Return [x, y] of the center of cell containing provided text 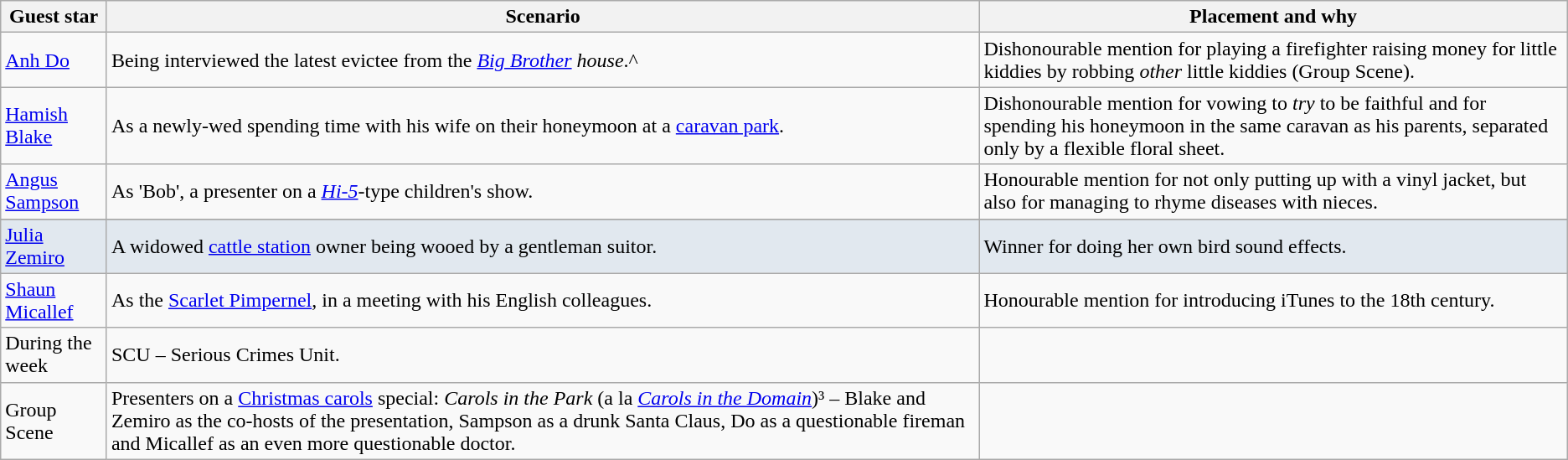
Honourable mention for introducing iTunes to the 18th century. [1273, 300]
Dishonourable mention for playing a firefighter raising money for little kiddies by robbing other little kiddies (Group Scene). [1273, 60]
Winner for doing her own bird sound effects. [1273, 246]
Honourable mention for not only putting up with a vinyl jacket, but also for managing to rhyme diseases with nieces. [1273, 191]
Placement and why [1273, 17]
Shaun Micallef [54, 300]
Anh Do [54, 60]
Being interviewed the latest evictee from the Big Brother house.^ [543, 60]
SCU – Serious Crimes Unit. [543, 355]
As a newly-wed spending time with his wife on their honeymoon at a caravan park. [543, 126]
Group Scene [54, 421]
Hamish Blake [54, 126]
Guest star [54, 17]
Scenario [543, 17]
Julia Zemiro [54, 246]
Angus Sampson [54, 191]
As 'Bob', a presenter on a Hi-5-type children's show. [543, 191]
As the Scarlet Pimpernel, in a meeting with his English colleagues. [543, 300]
During the week [54, 355]
A widowed cattle station owner being wooed by a gentleman suitor. [543, 246]
